Locate the cell with the specified text and output its (X, Y) center coordinate. 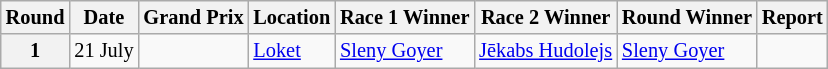
21 July (104, 51)
Jēkabs Hudolejs (546, 51)
Grand Prix (193, 17)
Loket (292, 51)
Location (292, 17)
Date (104, 17)
1 (36, 51)
Race 2 Winner (546, 17)
Race 1 Winner (404, 17)
Round (36, 17)
Round Winner (687, 17)
Report (792, 17)
